Detect which cell encompasses the target text, then output its [x, y] center coordinate. 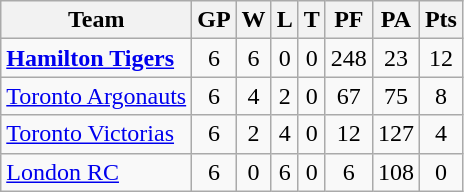
PA [396, 20]
GP [214, 20]
127 [396, 134]
Hamilton Tigers [96, 58]
Pts [440, 20]
L [284, 20]
PF [348, 20]
67 [348, 96]
248 [348, 58]
108 [396, 172]
23 [396, 58]
Toronto Argonauts [96, 96]
Toronto Victorias [96, 134]
Team [96, 20]
W [254, 20]
T [312, 20]
8 [440, 96]
75 [396, 96]
London RC [96, 172]
